Search for the cell housing the specified text and yield its (X, Y) center coordinate. 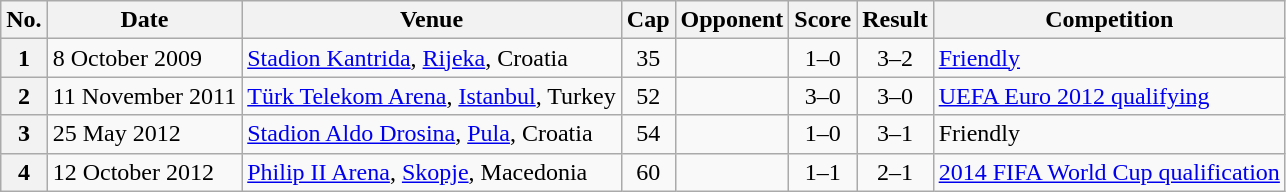
52 (648, 96)
11 November 2011 (144, 96)
Stadion Kantrida, Rijeka, Croatia (432, 58)
Score (823, 20)
Cap (648, 20)
54 (648, 134)
Stadion Aldo Drosina, Pula, Croatia (432, 134)
Date (144, 20)
60 (648, 172)
Türk Telekom Arena, Istanbul, Turkey (432, 96)
25 May 2012 (144, 134)
3 (24, 134)
2–1 (895, 172)
4 (24, 172)
No. (24, 20)
Competition (1109, 20)
Philip II Arena, Skopje, Macedonia (432, 172)
1–1 (823, 172)
2014 FIFA World Cup qualification (1109, 172)
Result (895, 20)
8 October 2009 (144, 58)
Venue (432, 20)
2 (24, 96)
1 (24, 58)
12 October 2012 (144, 172)
35 (648, 58)
UEFA Euro 2012 qualifying (1109, 96)
3–2 (895, 58)
Opponent (732, 20)
3–1 (895, 134)
